Output the [X, Y] coordinate of the center of the cell containing the given text.  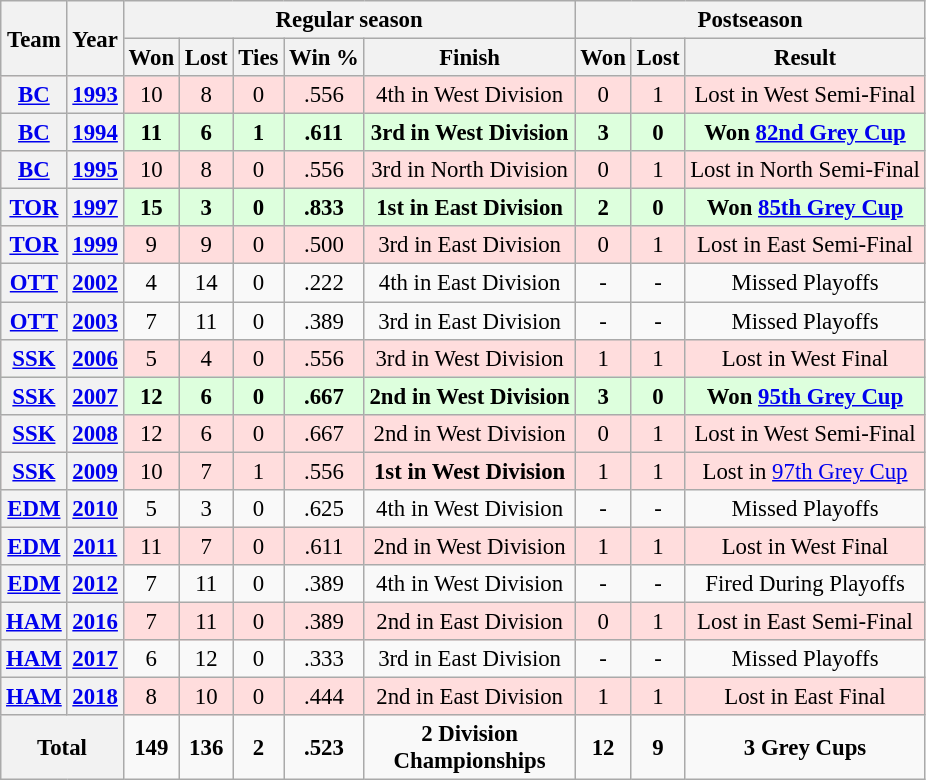
Lost in North Semi-Final [805, 170]
Postseason [750, 20]
14 [206, 283]
.500 [324, 245]
.523 [324, 748]
2017 [95, 659]
Result [805, 58]
Team [34, 38]
.333 [324, 659]
.625 [324, 509]
2018 [95, 697]
4th in East Division [470, 283]
Finish [470, 58]
2007 [95, 396]
Year [95, 38]
.222 [324, 283]
1994 [95, 133]
3rd in North Division [470, 170]
2002 [95, 283]
Total [62, 748]
.833 [324, 208]
2008 [95, 433]
1st in West Division [470, 471]
Won 85th Grey Cup [805, 208]
1st in East Division [470, 208]
1997 [95, 208]
Regular season [349, 20]
Fired During Playoffs [805, 584]
Won 95th Grey Cup [805, 396]
.444 [324, 697]
149 [151, 748]
2011 [95, 546]
Win % [324, 58]
3 Grey Cups [805, 748]
15 [151, 208]
2003 [95, 321]
1993 [95, 95]
Lost in 97th Grey Cup [805, 471]
2016 [95, 621]
2009 [95, 471]
Won 82nd Grey Cup [805, 133]
2010 [95, 509]
2 DivisionChampionships [470, 748]
Lost in East Final [805, 697]
Ties [258, 58]
136 [206, 748]
2012 [95, 584]
2006 [95, 358]
1999 [95, 245]
1995 [95, 170]
